Find where the given text appears and provide that cell's center as (X, Y) coordinate. 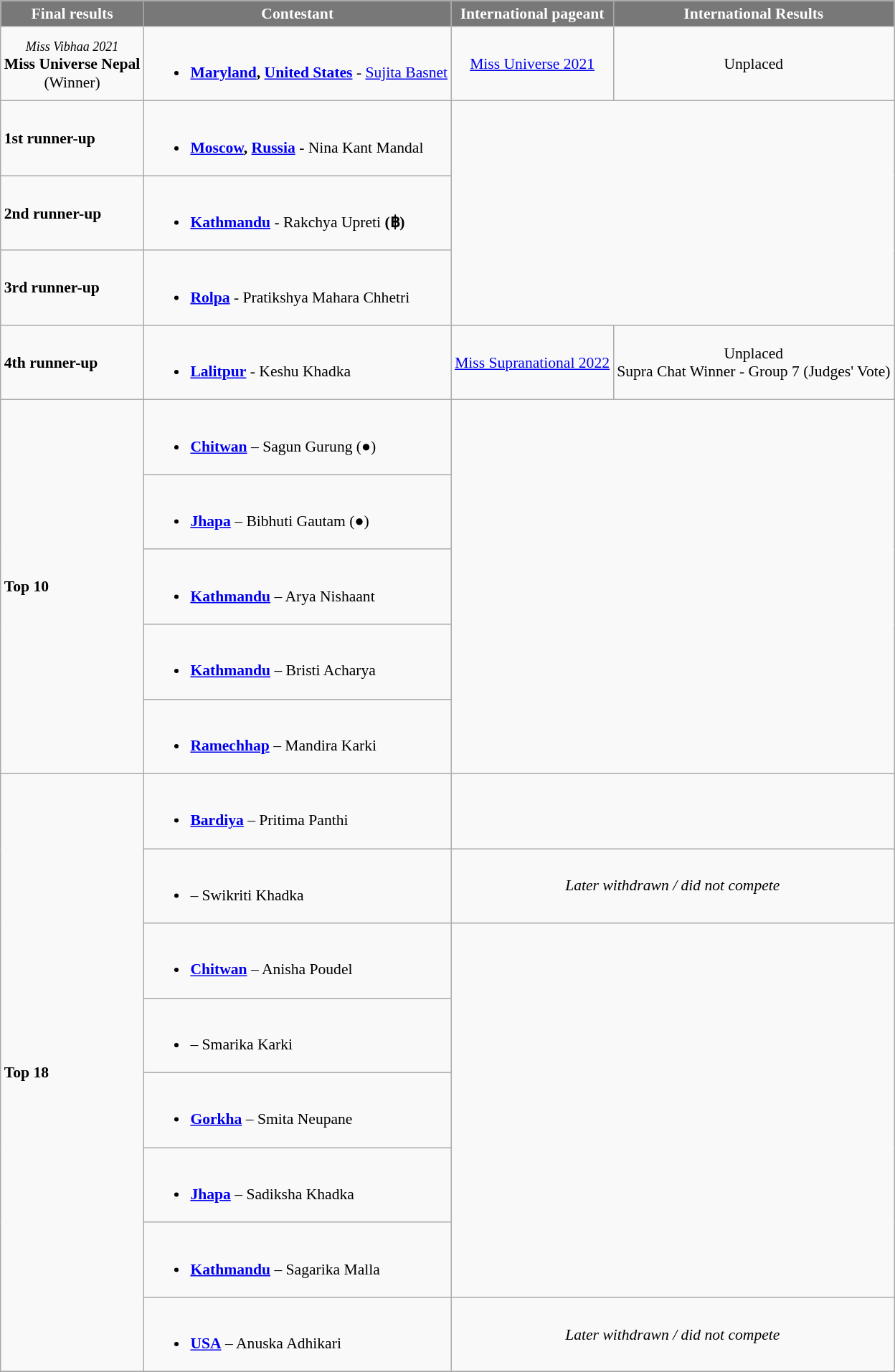
Top 10 (72, 586)
1st runner-up (72, 138)
Miss Vibhaa 2021Miss Universe Nepal(Winner) (72, 64)
Final results (72, 14)
International pageant (532, 14)
Maryland, United States - Sujita Basnet (297, 64)
Moscow, Russia - Nina Kant Mandal (297, 138)
Ramechhap – Mandira Karki (297, 736)
Miss Universe 2021 (532, 64)
3rd runner-up (72, 288)
Gorkha – Smita Neupane (297, 1110)
– Smarika Karki (297, 1036)
2nd runner-up (72, 213)
International Results (753, 14)
Unplaced Supra Chat Winner - Group 7 (Judges' Vote) (753, 363)
Kathmandu - Rakchya Upreti (฿) (297, 213)
Kathmandu – Arya Nishaant (297, 587)
4th runner-up (72, 363)
USA – Anuska Adhikari (297, 1335)
Jhapa – Bibhuti Gautam (●) (297, 513)
Chitwan – Anisha Poudel (297, 961)
Top 18 (72, 1073)
Miss Supranational 2022 (532, 363)
Contestant (297, 14)
Kathmandu – Sagarika Malla (297, 1260)
Kathmandu – Bristi Acharya (297, 662)
Rolpa - Pratikshya Mahara Chhetri (297, 288)
– Swikriti Khadka (297, 886)
Jhapa – Sadiksha Khadka (297, 1185)
Unplaced (753, 64)
Chitwan – Sagun Gurung (●) (297, 437)
Bardiya – Pritima Panthi (297, 811)
Lalitpur - Keshu Khadka (297, 363)
